Return (X, Y) of the center of cell containing provided text 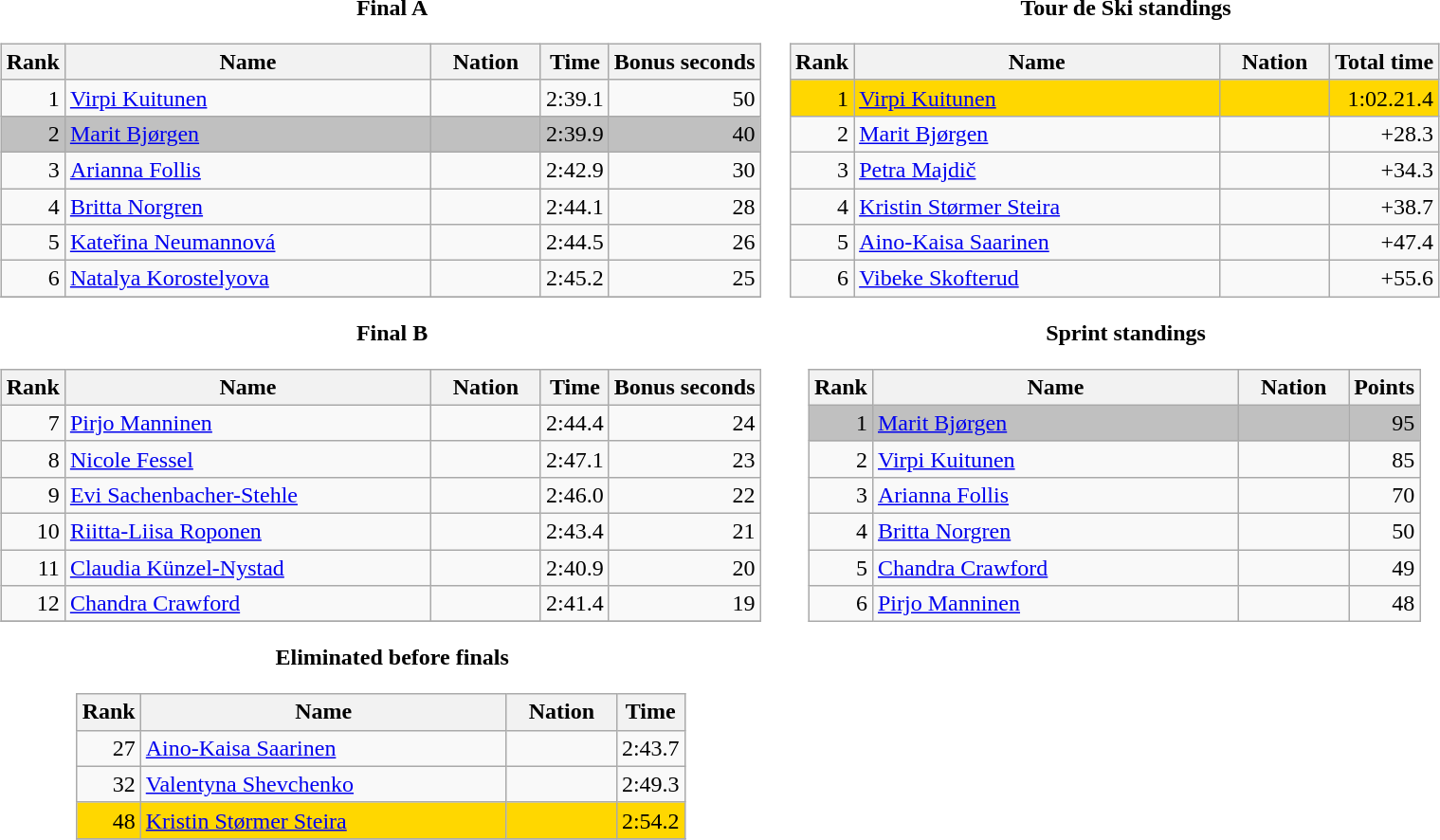
24 (684, 423)
22 (684, 495)
2:42.9 (574, 170)
25 (684, 279)
2:41.4 (574, 604)
2:49.3 (650, 784)
Nicole Fessel (247, 459)
2:43.7 (650, 748)
2:40.9 (574, 568)
+47.4 (1384, 243)
Natalya Korostelyova (247, 279)
19 (684, 604)
70 (1384, 495)
Valentyna Shevchenko (323, 784)
+55.6 (1384, 279)
2:46.0 (574, 495)
30 (684, 170)
2:47.1 (574, 459)
11 (32, 568)
2:45.2 (574, 279)
Vibeke Skofterud (1037, 279)
28 (684, 206)
2:44.5 (574, 243)
2:39.1 (574, 98)
9 (32, 495)
2:43.4 (574, 531)
Petra Majdič (1037, 170)
12 (32, 604)
+28.3 (1384, 134)
20 (684, 568)
32 (108, 784)
Total time (1384, 62)
49 (1384, 568)
Claudia Künzel-Nystad (247, 568)
2:39.9 (574, 134)
8 (32, 459)
1:02.21.4 (1384, 98)
23 (684, 459)
+34.3 (1384, 170)
Points (1384, 387)
27 (108, 748)
Riitta-Liisa Roponen (247, 531)
Evi Sachenbacher-Stehle (247, 495)
21 (684, 531)
40 (684, 134)
7 (32, 423)
95 (1384, 423)
10 (32, 531)
26 (684, 243)
Kateřina Neumannová (247, 243)
2:44.4 (574, 423)
85 (1384, 459)
2:54.2 (650, 820)
2:44.1 (574, 206)
+38.7 (1384, 206)
